Find where the given text appears and provide that cell's center as [x, y] coordinate. 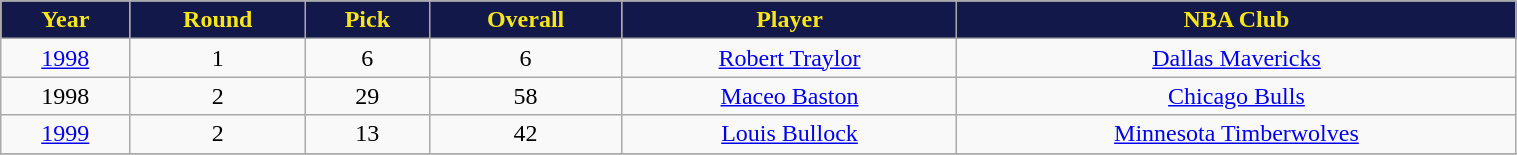
Round [218, 20]
13 [368, 134]
1 [218, 58]
Dallas Mavericks [1236, 58]
58 [526, 96]
Chicago Bulls [1236, 96]
29 [368, 96]
Overall [526, 20]
Year [66, 20]
NBA Club [1236, 20]
Player [790, 20]
42 [526, 134]
Louis Bullock [790, 134]
Minnesota Timberwolves [1236, 134]
1999 [66, 134]
Pick [368, 20]
Robert Traylor [790, 58]
Maceo Baston [790, 96]
